Capture the cell that displays the provided text and extract its [X, Y] central coordinate. 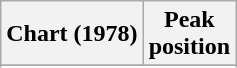
Chart (1978) [72, 34]
Peakposition [189, 34]
